Identify which cell holds the provided text, then report its (X, Y) central coordinate. 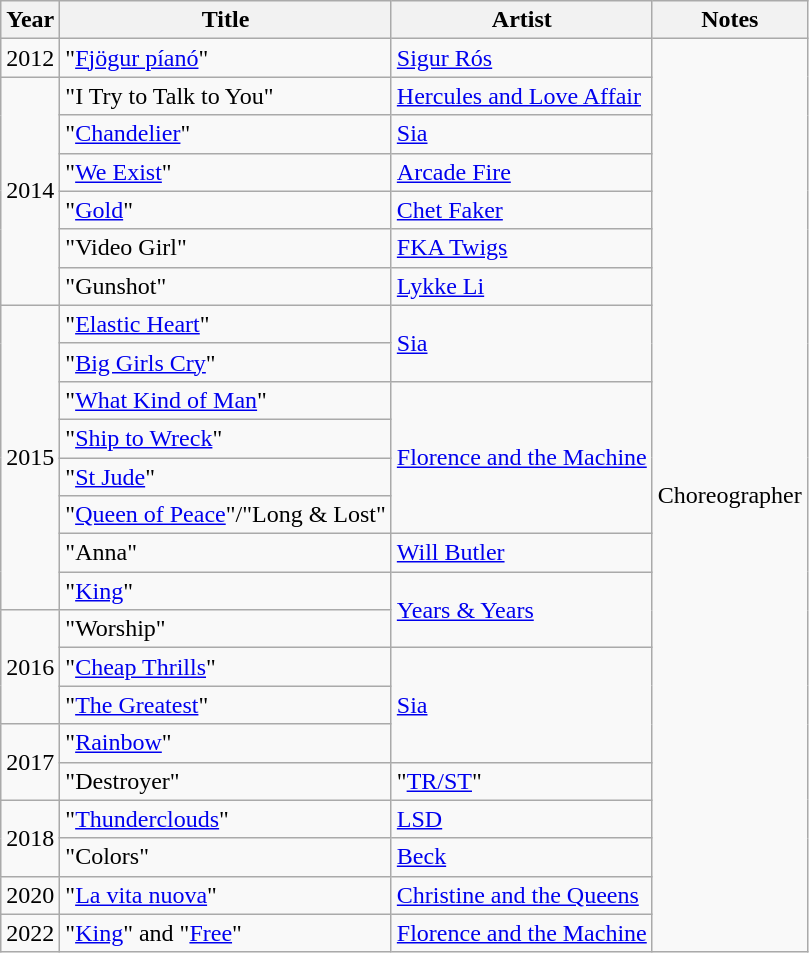
"St Jude" (226, 477)
Sigur Rós (522, 58)
Arcade Fire (522, 172)
Notes (730, 20)
"Thunderclouds" (226, 819)
"The Greatest" (226, 705)
"Rainbow" (226, 743)
"Gold" (226, 210)
"Colors" (226, 857)
2016 (30, 667)
Choreographer (730, 496)
"Video Girl" (226, 248)
"La vita nuova" (226, 895)
FKA Twigs (522, 248)
2017 (30, 762)
Lykke Li (522, 286)
2012 (30, 58)
2018 (30, 838)
Hercules and Love Affair (522, 96)
Year (30, 20)
Years & Years (522, 610)
"King" (226, 591)
2020 (30, 895)
"Cheap Thrills" (226, 667)
2014 (30, 191)
Will Butler (522, 553)
"Big Girls Cry" (226, 362)
"What Kind of Man" (226, 400)
"Gunshot" (226, 286)
"Anna" (226, 553)
2022 (30, 933)
"King" and "Free" (226, 933)
"Chandelier" (226, 134)
"Destroyer" (226, 781)
"Queen of Peace"/"Long & Lost" (226, 515)
Chet Faker (522, 210)
"TR/ST" (522, 781)
Artist (522, 20)
2015 (30, 457)
Title (226, 20)
"Ship to Wreck" (226, 438)
"We Exist" (226, 172)
"I Try to Talk to You" (226, 96)
"Elastic Heart" (226, 324)
"Fjögur píanó" (226, 58)
"Worship" (226, 629)
Beck (522, 857)
LSD (522, 819)
Christine and the Queens (522, 895)
